Return the (x, y) coordinate for the center point of the cell that contains the specified text.  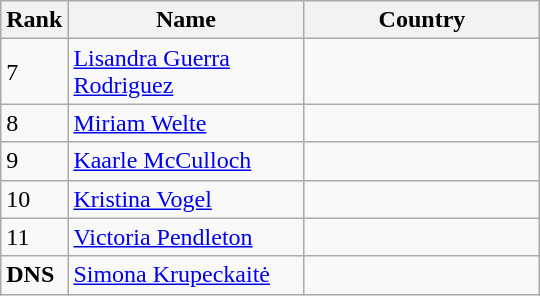
Lisandra Guerra Rodriguez (186, 72)
Country (422, 20)
Miriam Welte (186, 123)
9 (34, 161)
Kristina Vogel (186, 199)
8 (34, 123)
Rank (34, 20)
11 (34, 237)
10 (34, 199)
DNS (34, 275)
7 (34, 72)
Kaarle McCulloch (186, 161)
Victoria Pendleton (186, 237)
Name (186, 20)
Simona Krupeckaitė (186, 275)
